Capture the cell that displays the provided text and extract its [x, y] central coordinate. 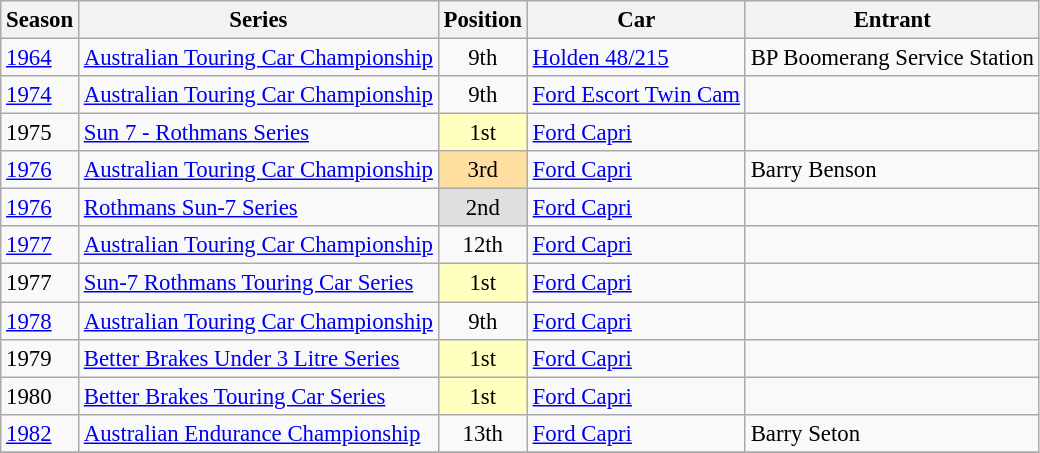
Position [482, 20]
12th [482, 245]
Series [258, 20]
Rothmans Sun-7 Series [258, 208]
Australian Endurance Championship [258, 433]
2nd [482, 208]
Holden 48/215 [636, 58]
3rd [482, 170]
BP Boomerang Service Station [892, 58]
Ford Escort Twin Cam [636, 95]
Sun 7 - Rothmans Series [258, 133]
Entrant [892, 20]
1974 [40, 95]
Car [636, 20]
Better Brakes Touring Car Series [258, 396]
1978 [40, 321]
1979 [40, 358]
Better Brakes Under 3 Litre Series [258, 358]
Barry Seton [892, 433]
1975 [40, 133]
1964 [40, 58]
Barry Benson [892, 170]
Season [40, 20]
1980 [40, 396]
Sun-7 Rothmans Touring Car Series [258, 283]
1982 [40, 433]
13th [482, 433]
